Locate the cell with the specified text and output its [x, y] center coordinate. 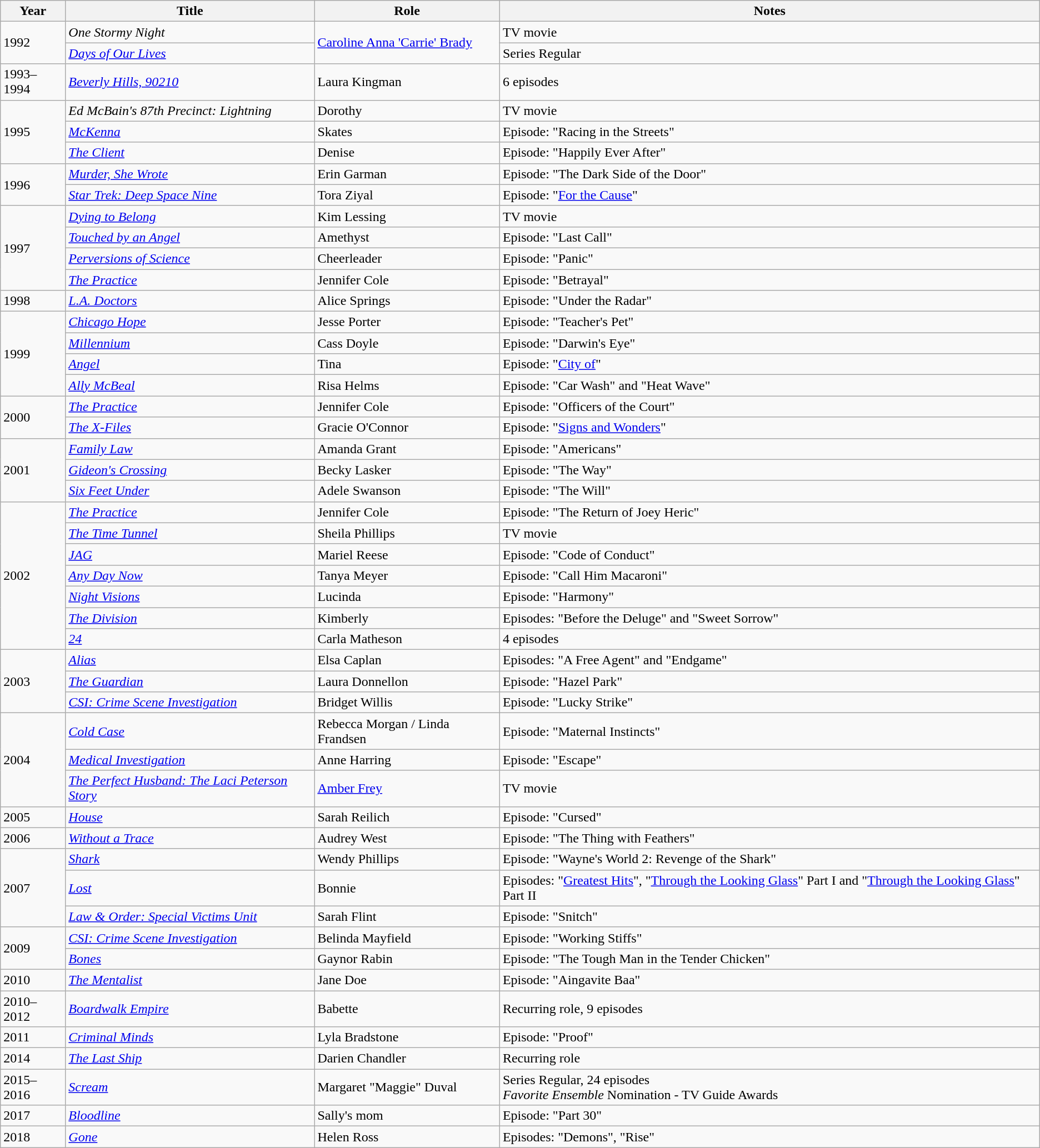
Lost [190, 888]
Tora Ziyal [407, 195]
Episode: "Maternal Instincts" [769, 731]
Amber Frey [407, 789]
Mariel Reese [407, 554]
Scream [190, 1087]
Criminal Minds [190, 1037]
Carla Matheson [407, 639]
Episode: "Panic" [769, 258]
Darien Chandler [407, 1059]
McKenna [190, 132]
Episode: "Under the Radar" [769, 301]
1998 [33, 301]
2010–2012 [33, 1009]
Boardwalk Empire [190, 1009]
Episodes: "Demons", "Rise" [769, 1137]
Erin Garman [407, 174]
Episode: "Officers of the Court" [769, 407]
Gone [190, 1137]
Laura Kingman [407, 82]
Belinda Mayfield [407, 938]
Night Visions [190, 596]
Tanya Meyer [407, 575]
Episode: "City of" [769, 364]
Laura Donnellon [407, 681]
Jane Doe [407, 980]
Episode: "The Dark Side of the Door" [769, 174]
2009 [33, 948]
Bones [190, 959]
Sarah Flint [407, 916]
Touched by an Angel [190, 237]
Caroline Anna 'Carrie' Brady [407, 43]
Episode: "The Will" [769, 491]
Rebecca Morgan / Linda Frandsen [407, 731]
Gaynor Rabin [407, 959]
Risa Helms [407, 385]
Series Regular, 24 episodesFavorite Ensemble Nomination - TV Guide Awards [769, 1087]
Any Day Now [190, 575]
Ed McBain's 87th Precinct: Lightning [190, 111]
Episode: "Harmony" [769, 596]
Notes [769, 11]
2003 [33, 681]
6 episodes [769, 82]
Lyla Bradstone [407, 1037]
Cass Doyle [407, 343]
Wendy Phillips [407, 859]
Alice Springs [407, 301]
One Stormy Night [190, 32]
Denise [407, 153]
Amethyst [407, 237]
House [190, 817]
The Guardian [190, 681]
The Mentalist [190, 980]
1999 [33, 354]
Sheila Phillips [407, 533]
Episode: "Racing in the Streets" [769, 132]
The Division [190, 618]
4 episodes [769, 639]
Episode: "Car Wash" and "Heat Wave" [769, 385]
Margaret "Maggie" Duval [407, 1087]
1996 [33, 184]
Murder, She Wrote [190, 174]
The X-Files [190, 428]
Shark [190, 859]
Dying to Belong [190, 216]
Family Law [190, 449]
Millennium [190, 343]
Episodes: "Before the Deluge" and "Sweet Sorrow" [769, 618]
Recurring role [769, 1059]
Episodes: "Greatest Hits", "Through the Looking Glass" Part I and "Through the Looking Glass" Part II [769, 888]
Episode: "Happily Ever After" [769, 153]
Beverly Hills, 90210 [190, 82]
Without a Trace [190, 838]
24 [190, 639]
Role [407, 11]
Sarah Reilich [407, 817]
Episode: "Proof" [769, 1037]
2011 [33, 1037]
Bonnie [407, 888]
1993–1994 [33, 82]
2001 [33, 470]
Angel [190, 364]
Alias [190, 660]
The Perfect Husband: The Laci Peterson Story [190, 789]
Episodes: "A Free Agent" and "Endgame" [769, 660]
Kimberly [407, 618]
2010 [33, 980]
Amanda Grant [407, 449]
Sally's mom [407, 1116]
Skates [407, 132]
Episode: "Wayne's World 2: Revenge of the Shark" [769, 859]
1992 [33, 43]
Episode: "Hazel Park" [769, 681]
Adele Swanson [407, 491]
1995 [33, 132]
Six Feet Under [190, 491]
Ally McBeal [190, 385]
2018 [33, 1137]
Episode: "The Tough Man in the Tender Chicken" [769, 959]
2007 [33, 888]
Bridget Willis [407, 703]
The Time Tunnel [190, 533]
Cold Case [190, 731]
Gracie O'Connor [407, 428]
Anne Harring [407, 760]
Series Regular [769, 53]
Jesse Porter [407, 322]
Year [33, 11]
1997 [33, 248]
2015–2016 [33, 1087]
Star Trek: Deep Space Nine [190, 195]
Episode: "The Thing with Feathers" [769, 838]
Episode: "Call Him Macaroni" [769, 575]
2017 [33, 1116]
Episode: "Betrayal" [769, 279]
Perversions of Science [190, 258]
Episode: "For the Cause" [769, 195]
Episode: "Teacher's Pet" [769, 322]
Episode: "Escape" [769, 760]
Days of Our Lives [190, 53]
Episode: "Signs and Wonders" [769, 428]
Episode: "Darwin's Eye" [769, 343]
Cheerleader [407, 258]
Episode: "Code of Conduct" [769, 554]
The Client [190, 153]
Episode: "Snitch" [769, 916]
Becky Lasker [407, 470]
Episode: "Last Call" [769, 237]
2000 [33, 417]
Episode: "Part 30" [769, 1116]
Recurring role, 9 episodes [769, 1009]
2006 [33, 838]
2004 [33, 760]
Episode: "Cursed" [769, 817]
Elsa Caplan [407, 660]
JAG [190, 554]
2005 [33, 817]
Episode: "The Return of Joey Heric" [769, 512]
The Last Ship [190, 1059]
L.A. Doctors [190, 301]
2002 [33, 575]
Kim Lessing [407, 216]
Tina [407, 364]
Babette [407, 1009]
Episode: "Working Stiffs" [769, 938]
Episode: "The Way" [769, 470]
Episode: "Lucky Strike" [769, 703]
2014 [33, 1059]
Episode: "Americans" [769, 449]
Audrey West [407, 838]
Bloodline [190, 1116]
Helen Ross [407, 1137]
Title [190, 11]
Episode: "Aingavite Baa" [769, 980]
Chicago Hope [190, 322]
Lucinda [407, 596]
Medical Investigation [190, 760]
Dorothy [407, 111]
Law & Order: Special Victims Unit [190, 916]
Gideon's Crossing [190, 470]
